Capture the cell that displays the provided text and extract its [X, Y] central coordinate. 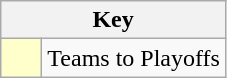
Teams to Playoffs [134, 58]
Key [114, 20]
